Search for the cell housing the specified text and yield its [x, y] center coordinate. 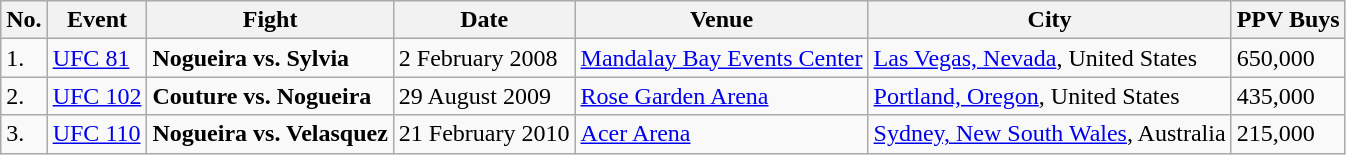
UFC 110 [97, 134]
21 February 2010 [484, 134]
Date [484, 20]
Couture vs. Nogueira [270, 96]
City [1050, 20]
1. [24, 58]
Nogueira vs. Sylvia [270, 58]
Venue [722, 20]
UFC 102 [97, 96]
650,000 [1288, 58]
215,000 [1288, 134]
Acer Arena [722, 134]
UFC 81 [97, 58]
Sydney, New South Wales, Australia [1050, 134]
PPV Buys [1288, 20]
435,000 [1288, 96]
Nogueira vs. Velasquez [270, 134]
Portland, Oregon, United States [1050, 96]
Event [97, 20]
Fight [270, 20]
No. [24, 20]
Mandalay Bay Events Center [722, 58]
2. [24, 96]
29 August 2009 [484, 96]
2 February 2008 [484, 58]
Rose Garden Arena [722, 96]
3. [24, 134]
Las Vegas, Nevada, United States [1050, 58]
